Search for the cell housing the specified text and yield its [x, y] center coordinate. 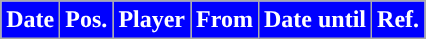
Date [30, 20]
Pos. [86, 20]
Ref. [398, 20]
Date until [314, 20]
Player [152, 20]
From [225, 20]
